Output the (X, Y) coordinate of the center of the cell containing the given text.  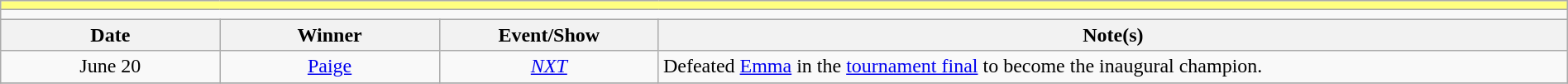
Event/Show (549, 35)
Note(s) (1113, 35)
Date (111, 35)
Paige (329, 67)
NXT (549, 67)
June 20 (111, 67)
Defeated Emma in the tournament final to become the inaugural champion. (1113, 67)
Winner (329, 35)
